Search for the cell housing the specified text and yield its [X, Y] center coordinate. 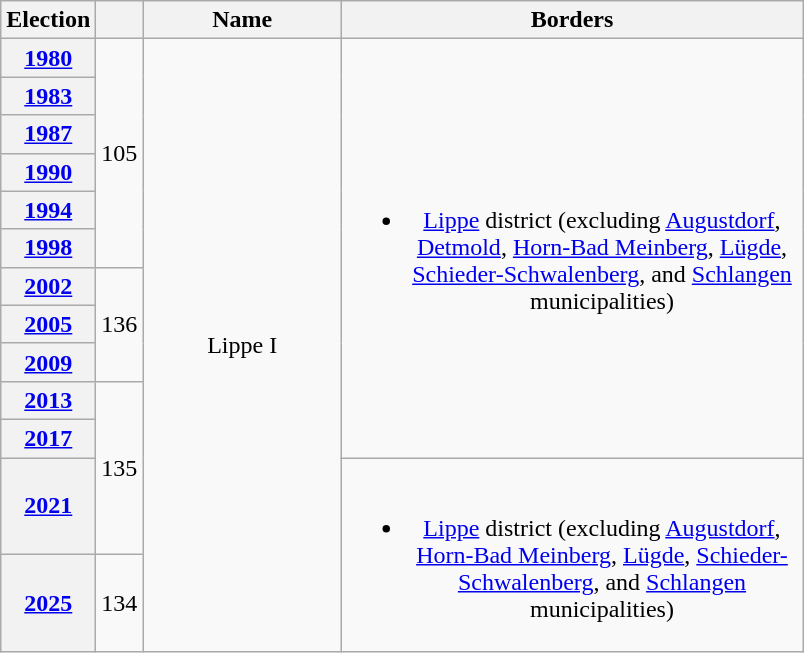
Lippe I [242, 346]
134 [120, 604]
Name [242, 20]
2017 [48, 438]
Lippe district (excluding Augustdorf, Horn-Bad Meinberg, Lügde, Schieder-Schwalenberg, and Schlangen municipalities) [572, 555]
Lippe district (excluding Augustdorf, Detmold, Horn-Bad Meinberg, Lügde, Schieder-Schwalenberg, and Schlangen municipalities) [572, 248]
2009 [48, 362]
1998 [48, 248]
2013 [48, 400]
136 [120, 324]
105 [120, 153]
2025 [48, 604]
1990 [48, 172]
Borders [572, 20]
2005 [48, 324]
1987 [48, 134]
2021 [48, 506]
1994 [48, 210]
1983 [48, 96]
1980 [48, 58]
2002 [48, 286]
Election [48, 20]
135 [120, 468]
